Return the [x, y] coordinate for the center point of the cell that contains the specified text.  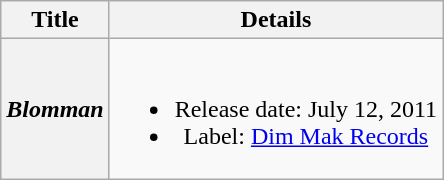
Release date: July 12, 2011Label: Dim Mak Records [276, 109]
Blomman [55, 109]
Title [55, 20]
Details [276, 20]
